Identify which cell holds the provided text, then report its (X, Y) central coordinate. 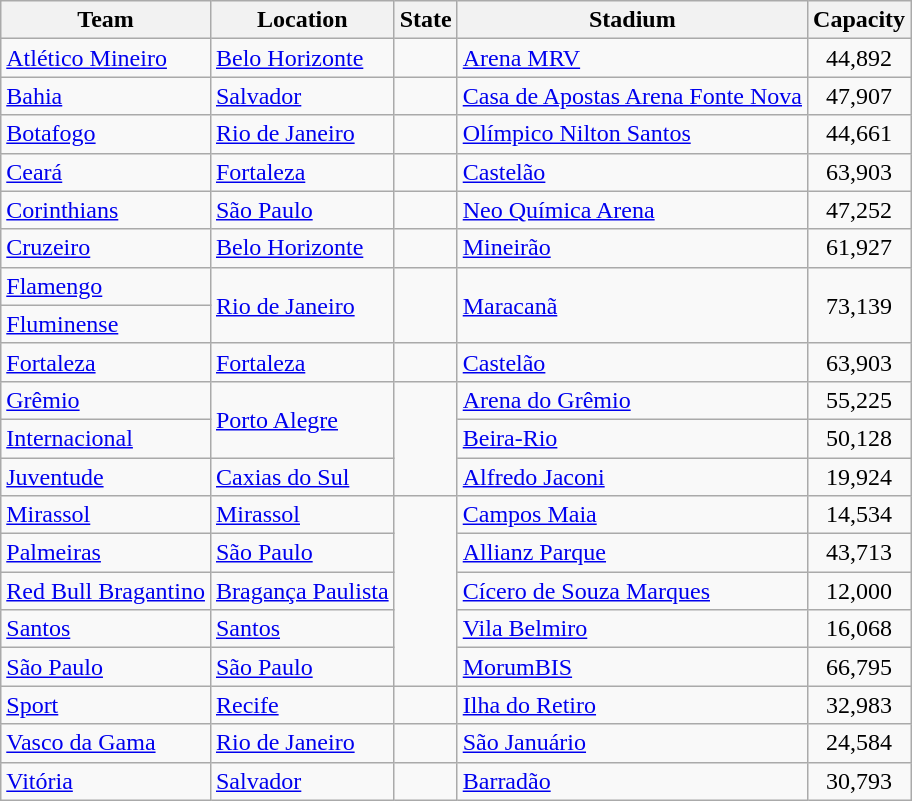
44,892 (860, 58)
Internacional (106, 438)
32,983 (860, 705)
Juventude (106, 477)
Ceará (106, 172)
43,713 (860, 553)
Porto Alegre (302, 419)
Botafogo (106, 134)
Palmeiras (106, 553)
MorumBIS (632, 667)
Sport (106, 705)
Vitória (106, 781)
Capacity (860, 20)
Location (302, 20)
61,927 (860, 248)
Team (106, 20)
73,139 (860, 305)
66,795 (860, 667)
Olímpico Nilton Santos (632, 134)
Red Bull Bragantino (106, 591)
19,924 (860, 477)
Recife (302, 705)
São Januário (632, 743)
Flamengo (106, 286)
Fluminense (106, 324)
Caxias do Sul (302, 477)
55,225 (860, 400)
Mineirão (632, 248)
Bahia (106, 96)
Allianz Parque (632, 553)
Alfredo Jaconi (632, 477)
Cícero de Souza Marques (632, 591)
Atlético Mineiro (106, 58)
Maracanã (632, 305)
Arena do Grêmio (632, 400)
30,793 (860, 781)
24,584 (860, 743)
State (426, 20)
Grêmio (106, 400)
Stadium (632, 20)
Barradão (632, 781)
Ilha do Retiro (632, 705)
50,128 (860, 438)
Campos Maia (632, 515)
Cruzeiro (106, 248)
Neo Química Arena (632, 210)
44,661 (860, 134)
47,252 (860, 210)
Beira-Rio (632, 438)
47,907 (860, 96)
Arena MRV (632, 58)
Corinthians (106, 210)
14,534 (860, 515)
Vila Belmiro (632, 629)
Vasco da Gama (106, 743)
Bragança Paulista (302, 591)
Casa de Apostas Arena Fonte Nova (632, 96)
12,000 (860, 591)
16,068 (860, 629)
